Return (x, y) of the center of cell containing provided text 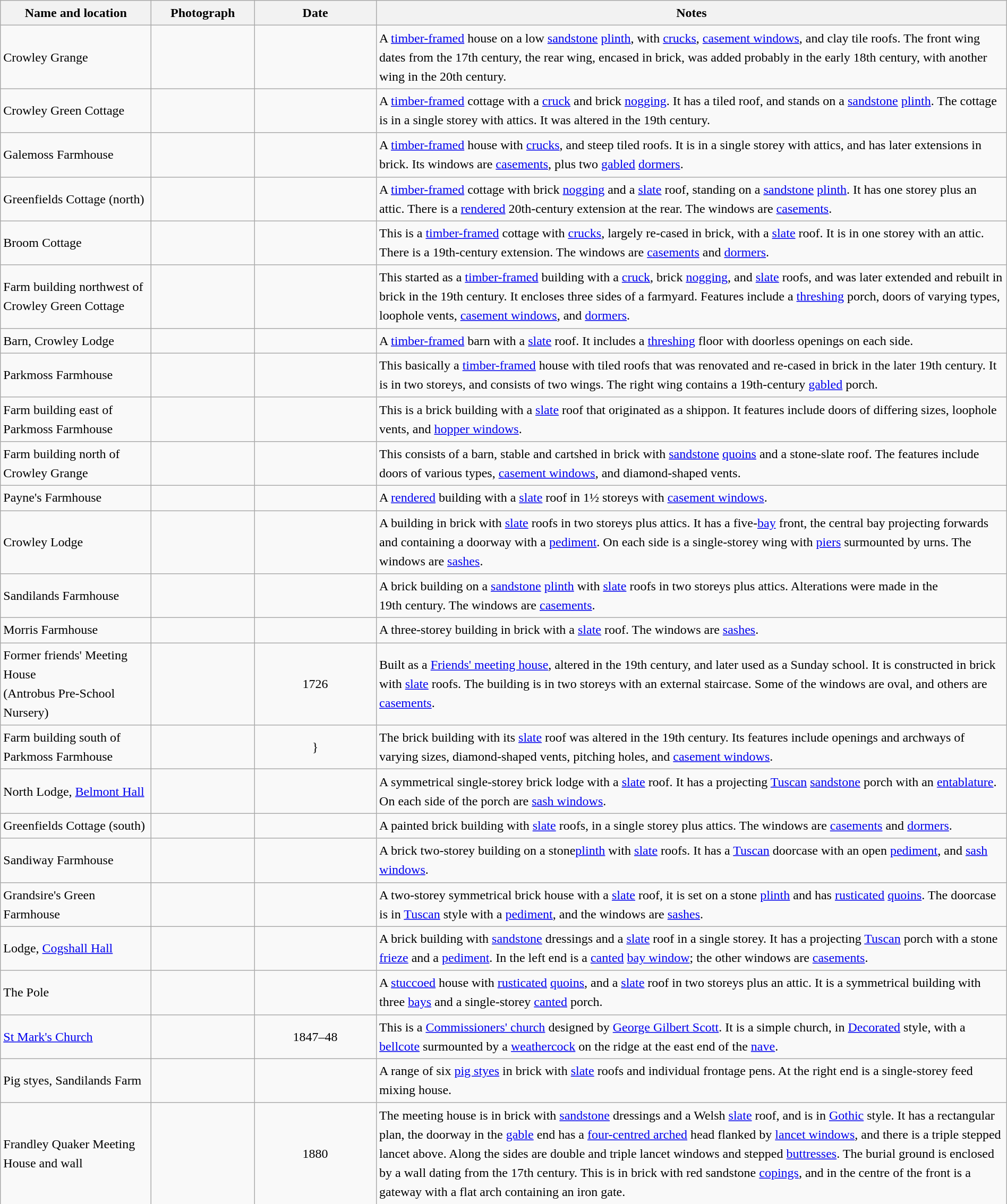
A timber-framed barn with a slate roof. It includes a threshing floor with doorless openings on each side. (692, 341)
Parkmoss Farmhouse (76, 375)
A rendered building with a slate roof in 1½ storeys with casement windows. (692, 498)
Crowley Lodge (76, 543)
St Mark's Church (76, 1036)
Crowley Grange (76, 57)
Barn, Crowley Lodge (76, 341)
Farm building south of Parkmoss Farmhouse (76, 747)
Farm building north of Crowley Grange (76, 463)
1880 (315, 1153)
Greenfields Cottage (north) (76, 199)
Lodge, Cogshall Hall (76, 948)
A three-storey building in brick with a slate roof. The windows are sashes. (692, 631)
A range of six pig styes in brick with slate roofs and individual frontage pens. At the right end is a single-storey feed mixing house. (692, 1081)
Grandsire's Green Farmhouse (76, 905)
Crowley Green Cottage (76, 110)
} (315, 747)
Payne's Farmhouse (76, 498)
Name and location (76, 13)
1726 (315, 684)
Photograph (203, 13)
Notes (692, 13)
Sandilands Farmhouse (76, 596)
Pig styes, Sandilands Farm (76, 1081)
A brick two-storey building on a stoneplinth with slate roofs. It has a Tuscan doorcase with an open pediment, and sash windows. (692, 860)
Farm building northwest of Crowley Green Cottage (76, 296)
Farm building east of Parkmoss Farmhouse (76, 419)
Frandley Quaker Meeting House and wall (76, 1153)
Greenfields Cottage (south) (76, 826)
Broom Cottage (76, 243)
Sandiway Farmhouse (76, 860)
Date (315, 13)
Morris Farmhouse (76, 631)
Galemoss Farmhouse (76, 155)
North Lodge, Belmont Hall (76, 791)
1847–48 (315, 1036)
A painted brick building with slate roofs, in a single storey plus attics. The windows are casements and dormers. (692, 826)
The Pole (76, 993)
Former friends' Meeting House(Antrobus Pre-School Nursery) (76, 684)
